Identify which cell holds the provided text, then report its (x, y) central coordinate. 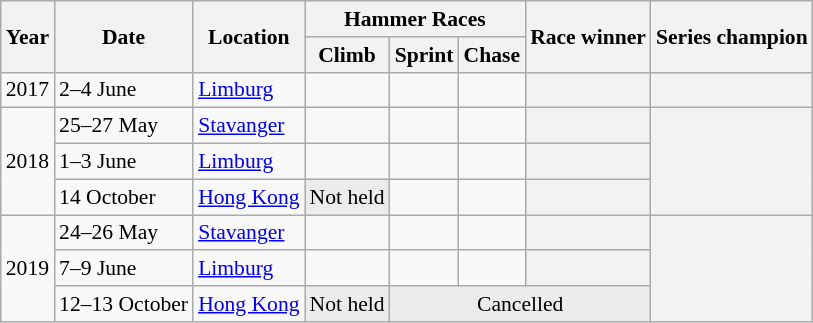
Cancelled (520, 304)
Year (28, 36)
Sprint (424, 55)
Date (124, 36)
Hammer Races (416, 19)
2019 (28, 268)
Climb (348, 55)
Race winner (588, 36)
Chase (492, 55)
14 October (124, 197)
2017 (28, 90)
2018 (28, 162)
Series champion (732, 36)
24–26 May (124, 233)
7–9 June (124, 269)
12–13 October (124, 304)
2–4 June (124, 90)
Location (248, 36)
25–27 May (124, 126)
1–3 June (124, 162)
